Extract the [x, y] coordinate from the center of the cell holding the provided text.  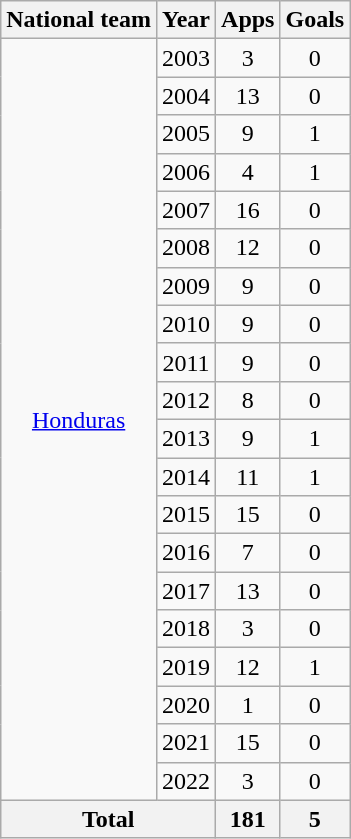
2012 [186, 400]
2011 [186, 362]
2016 [186, 553]
181 [248, 819]
Total [108, 819]
8 [248, 400]
2003 [186, 58]
2009 [186, 286]
Apps [248, 20]
2005 [186, 134]
Year [186, 20]
4 [248, 172]
2020 [186, 705]
7 [248, 553]
2022 [186, 781]
2006 [186, 172]
Goals [315, 20]
11 [248, 477]
2010 [186, 324]
2008 [186, 248]
2015 [186, 515]
2021 [186, 743]
16 [248, 210]
5 [315, 819]
2013 [186, 438]
2017 [186, 591]
2004 [186, 96]
Honduras [79, 420]
2007 [186, 210]
2018 [186, 629]
National team [79, 20]
2014 [186, 477]
2019 [186, 667]
